Provide the [X, Y] coordinate of the cell's center where the given text is located.  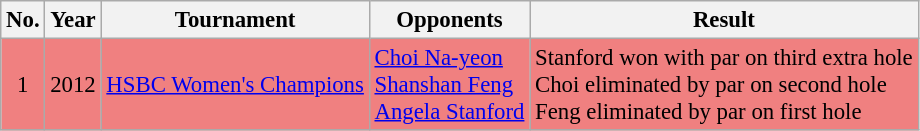
Tournament [235, 20]
1 [23, 85]
Choi Na-yeon Shanshan Feng Angela Stanford [450, 85]
Opponents [450, 20]
2012 [73, 85]
No. [23, 20]
Result [724, 20]
Stanford won with par on third extra holeChoi eliminated by par on second holeFeng eliminated by par on first hole [724, 85]
Year [73, 20]
HSBC Women's Champions [235, 85]
